For the text-containing cell, return its midpoint in (x, y) coordinate format. 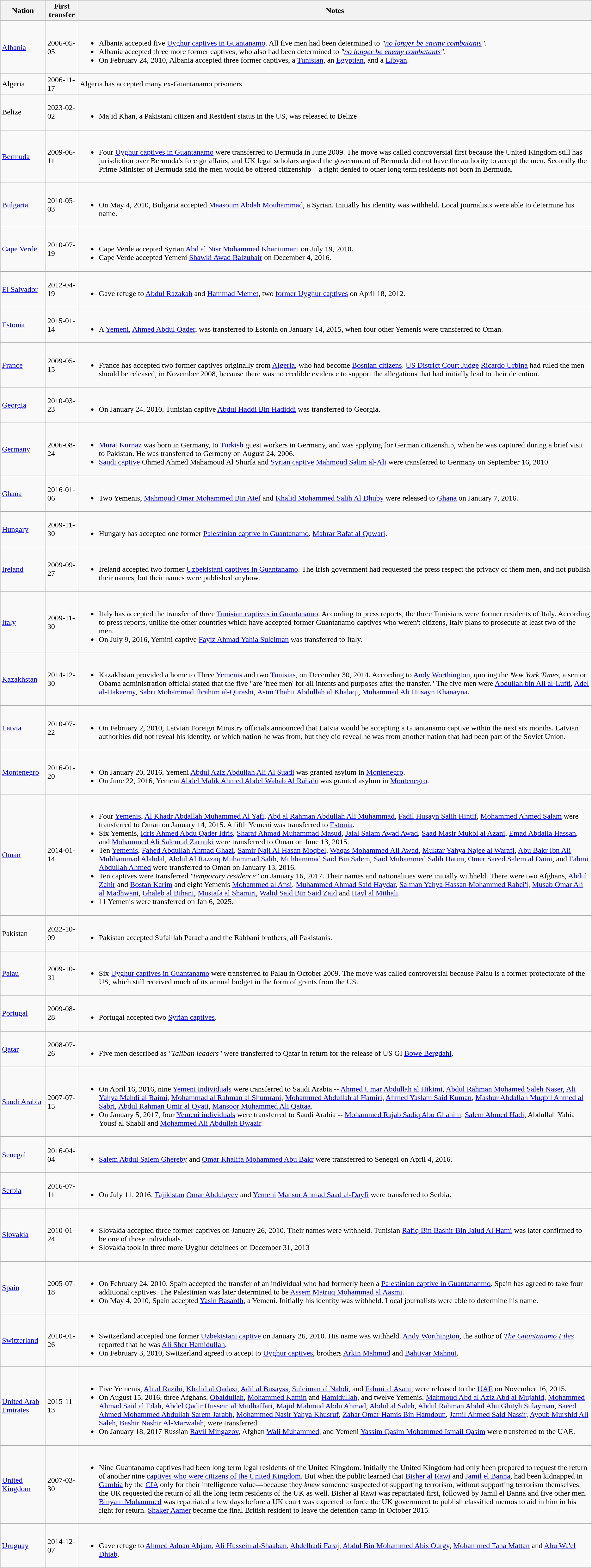
Cape Verde accepted Syrian Abd al Nisr Mohammed Khantumani on July 19, 2010.Cape Verde accepted Yemeni Shawki Awad Balzuhair on December 4, 2016. (335, 249)
2012-04-19 (62, 289)
Algeria (23, 84)
2007-03-30 (62, 1485)
Oman (23, 855)
Uruguay (23, 1546)
Cape Verde (23, 249)
Portugal (23, 1013)
Hungary (23, 529)
2005-07-18 (62, 1288)
Salem Abdul Salem Ghereby and Omar Khalifa Mohammed Abu Bakr were transferred to Senegal on April 4, 2016. (335, 1155)
Latvia (23, 728)
2014-12-30 (62, 679)
Gave refuge to Abdul Razakah and Hammad Memet, two former Uyghur captives on April 18, 2012. (335, 289)
Gave refuge to Ahmed Adnan Ahjam, Ali Hussein al-Shaaban, Abdelhadi Faraj, Abdul Bin Mohammed Abis Ourgy, Mohammed Taha Mattan and Abu Wa'el Dhiab. (335, 1546)
Hungary has accepted one former Palestinian captive in Guantanamo, Mahrar Rafat al Quwari. (335, 529)
El Salvador (23, 289)
On January 24, 2010, Tunisian captive Abdul Haddi Bin Hadiddi was transferred to Georgia. (335, 405)
2015-11-13 (62, 1406)
Germany (23, 449)
2023-02-02 (62, 112)
Belize (23, 112)
2016-07-11 (62, 1190)
2010-01-24 (62, 1234)
United Arab Emirates (23, 1406)
Spain (23, 1288)
2010-01-26 (62, 1341)
2009-08-28 (62, 1013)
2010-05-03 (62, 205)
Senegal (23, 1155)
United Kingdom (23, 1485)
2016-04-04 (62, 1155)
Majid Khan, a Pakistani citizen and Resident status in the US, was released to Belize (335, 112)
2022-10-09 (62, 933)
2007-07-15 (62, 1102)
2006-11-17 (62, 84)
2016-01-20 (62, 772)
Serbia (23, 1190)
2008-07-26 (62, 1049)
2016-01-06 (62, 493)
2009-05-15 (62, 365)
Italy (23, 622)
Kazakhstan (23, 679)
Two Yemenis, Mahmoud Omar Mohammed Bin Atef and Khalid Mohammed Salih Al Dhuby were released to Ghana on January 7, 2016. (335, 493)
Bermuda (23, 156)
2006-05-05 (62, 47)
France (23, 365)
2014-01-14 (62, 855)
2010-03-23 (62, 405)
First transfer (62, 11)
Georgia (23, 405)
2009-09-27 (62, 569)
2010-07-19 (62, 249)
Algeria has accepted many ex-Guantanamo prisoners (335, 84)
Albania (23, 47)
A Yemeni, Ahmed Abdul Qader, was transferred to Estonia on January 14, 2015, when four other Yemenis were transferred to Oman. (335, 325)
2015-01-14 (62, 325)
Estonia (23, 325)
Pakistan (23, 933)
2006-08-24 (62, 449)
Slovakia (23, 1234)
Palau (23, 973)
Ghana (23, 493)
Ireland (23, 569)
Switzerland (23, 1341)
Qatar (23, 1049)
2009-06-11 (62, 156)
Five men described as "Taliban leaders" were transferred to Qatar in return for the release of US GI Bowe Bergdahl. (335, 1049)
2014-12-07 (62, 1546)
On July 11, 2016, Tajikistan Omar Abdulayev and Yemeni Mansur Ahmad Saad al-Dayfi were transferred to Serbia. (335, 1190)
Saudi Arabia (23, 1102)
2009-10-31 (62, 973)
Pakistan accepted Sufaillah Paracha and the Rabbani brothers, all Pakistanis. (335, 933)
Portugal accepted two Syrian captives. (335, 1013)
Nation (23, 11)
2010-07-22 (62, 728)
Notes (335, 11)
Montenegro (23, 772)
Bulgaria (23, 205)
